Pinpoint the cell where the given text exists, returning its [x, y] midpoint coordinate. 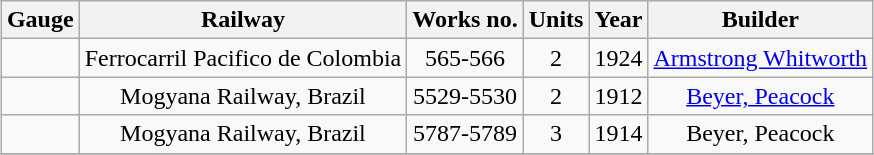
Ferrocarril Pacifico de Colombia [243, 58]
5529-5530 [465, 96]
Armstrong Whitworth [760, 58]
1912 [618, 96]
1914 [618, 134]
Gauge [40, 20]
Builder [760, 20]
Works no. [465, 20]
1924 [618, 58]
Railway [243, 20]
3 [556, 134]
Units [556, 20]
Year [618, 20]
5787-5789 [465, 134]
565-566 [465, 58]
